Detect which cell encompasses the target text, then output its [x, y] center coordinate. 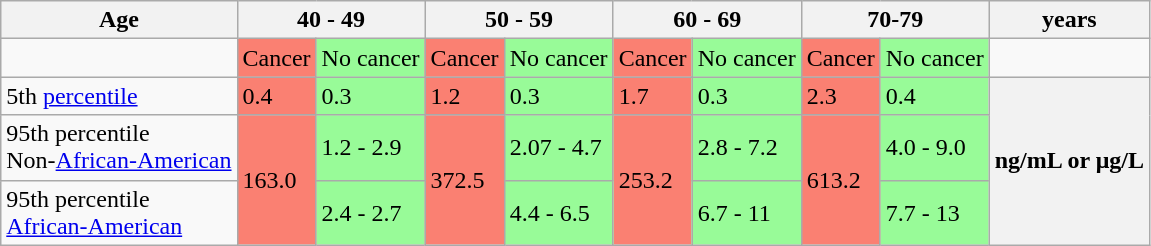
50 - 59 [519, 20]
4.0 - 9.0 [934, 148]
1.2 - 2.9 [370, 148]
years [1069, 20]
40 - 49 [331, 20]
5th percentile [119, 96]
Age [119, 20]
6.7 - 11 [746, 212]
7.7 - 13 [934, 212]
2.3 [840, 96]
60 - 69 [707, 20]
372.5 [464, 180]
95th percentileNon-African-American [119, 148]
4.4 - 6.5 [558, 212]
95th percentileAfrican-American [119, 212]
1.2 [464, 96]
2.8 - 7.2 [746, 148]
2.4 - 2.7 [370, 212]
1.7 [652, 96]
163.0 [276, 180]
253.2 [652, 180]
ng/mL or μg/L [1069, 161]
70-79 [895, 20]
2.07 - 4.7 [558, 148]
613.2 [840, 180]
